Find where the given text appears and provide that cell's center as (x, y) coordinate. 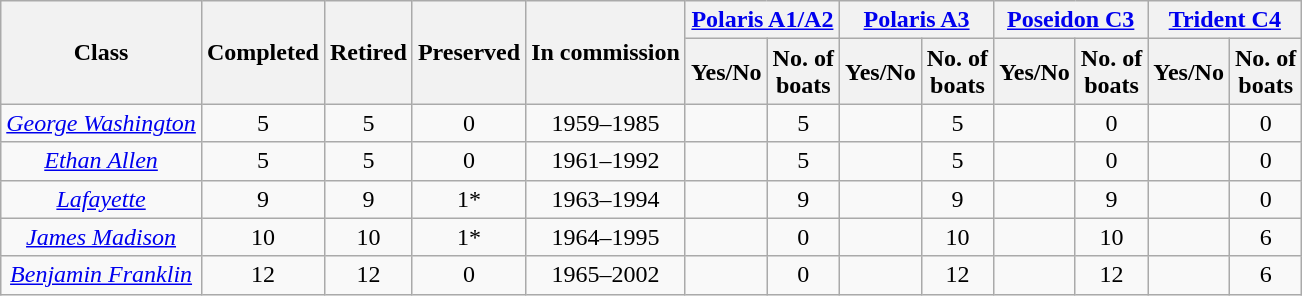
Completed (262, 52)
Polaris A3 (916, 20)
Poseidon C3 (1071, 20)
1965–2002 (606, 275)
In commission (606, 52)
1961–1992 (606, 161)
Preserved (468, 52)
Lafayette (102, 199)
George Washington (102, 123)
1963–1994 (606, 199)
Trident C4 (1225, 20)
Polaris A1/A2 (762, 20)
1964–1995 (606, 237)
James Madison (102, 237)
Retired (368, 52)
Benjamin Franklin (102, 275)
Ethan Allen (102, 161)
Class (102, 52)
1959–1985 (606, 123)
